Detect which cell encompasses the target text, then output its [X, Y] center coordinate. 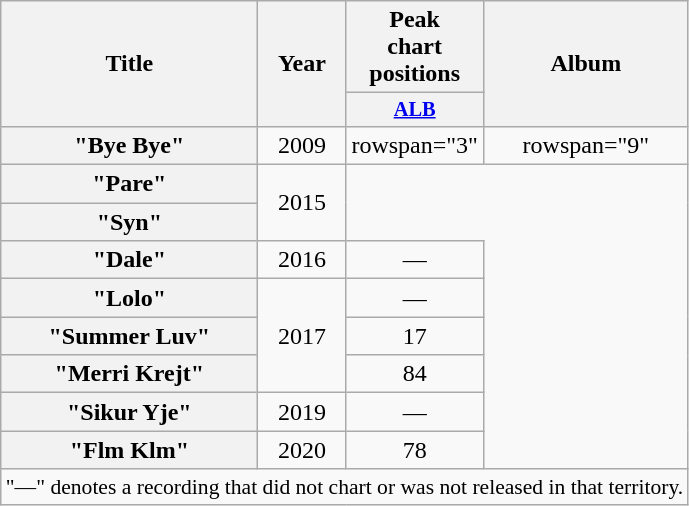
2017 [302, 336]
ALB [415, 110]
17 [415, 336]
2019 [302, 412]
"Pare" [130, 184]
2009 [302, 145]
"Summer Luv" [130, 336]
"Sikur Yje" [130, 412]
2015 [302, 203]
"Syn" [130, 222]
"Bye Bye" [130, 145]
2020 [302, 450]
78 [415, 450]
Title [130, 64]
Album [586, 64]
"Lolo" [130, 298]
Peakchart positions [415, 47]
Year [302, 64]
rowspan="9" [586, 145]
"—" denotes a recording that did not chart or was not released in that territory. [345, 487]
"Merri Krejt" [130, 374]
84 [415, 374]
"Flm Klm" [130, 450]
2016 [302, 260]
"Dale" [130, 260]
rowspan="3" [415, 145]
